Return [X, Y] of the center of cell containing provided text 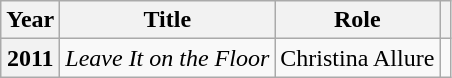
2011 [30, 58]
Role [358, 20]
Leave It on the Floor [168, 58]
Christina Allure [358, 58]
Title [168, 20]
Year [30, 20]
